Detect which cell encompasses the target text, then output its [x, y] center coordinate. 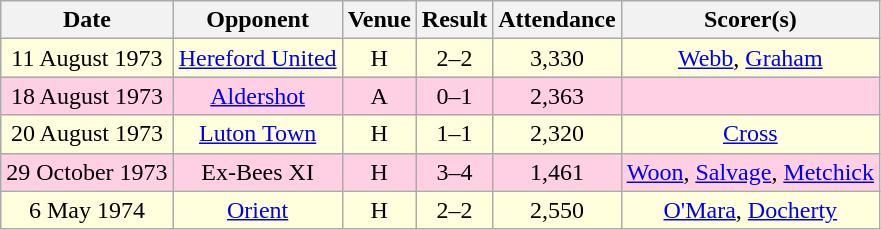
3,330 [557, 58]
Luton Town [258, 134]
Attendance [557, 20]
2,550 [557, 210]
Orient [258, 210]
11 August 1973 [87, 58]
29 October 1973 [87, 172]
2,320 [557, 134]
Ex-Bees XI [258, 172]
18 August 1973 [87, 96]
20 August 1973 [87, 134]
6 May 1974 [87, 210]
Webb, Graham [750, 58]
Venue [379, 20]
O'Mara, Docherty [750, 210]
Date [87, 20]
2,363 [557, 96]
Scorer(s) [750, 20]
3–4 [454, 172]
Result [454, 20]
Opponent [258, 20]
Cross [750, 134]
Woon, Salvage, Metchick [750, 172]
Hereford United [258, 58]
A [379, 96]
1–1 [454, 134]
Aldershot [258, 96]
0–1 [454, 96]
1,461 [557, 172]
